Find where the given text appears and provide that cell's center as (x, y) coordinate. 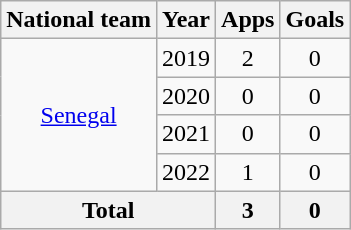
2021 (186, 134)
2019 (186, 58)
Total (108, 210)
2 (248, 58)
1 (248, 172)
Senegal (79, 115)
Goals (315, 20)
2022 (186, 172)
Apps (248, 20)
3 (248, 210)
2020 (186, 96)
National team (79, 20)
Year (186, 20)
